Provide the (x, y) coordinate of the cell's center where the given text is located.  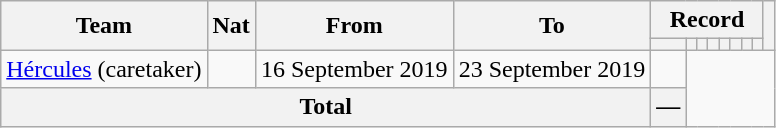
Nat (231, 26)
Hércules (caretaker) (104, 69)
Total (326, 107)
Team (104, 26)
23 September 2019 (552, 69)
To (552, 26)
— (668, 107)
From (354, 26)
16 September 2019 (354, 69)
Record (707, 20)
